For the text-containing cell, return its midpoint in [X, Y] coordinate format. 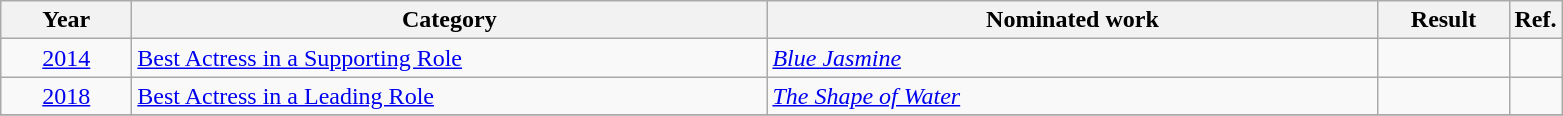
Best Actress in a Supporting Role [450, 58]
2014 [66, 58]
2018 [66, 96]
The Shape of Water [1072, 96]
Category [450, 20]
Nominated work [1072, 20]
Best Actress in a Leading Role [450, 96]
Ref. [1536, 20]
Year [66, 20]
Blue Jasmine [1072, 58]
Result [1444, 20]
